Provide the [X, Y] coordinate of the cell's center where the given text is located.  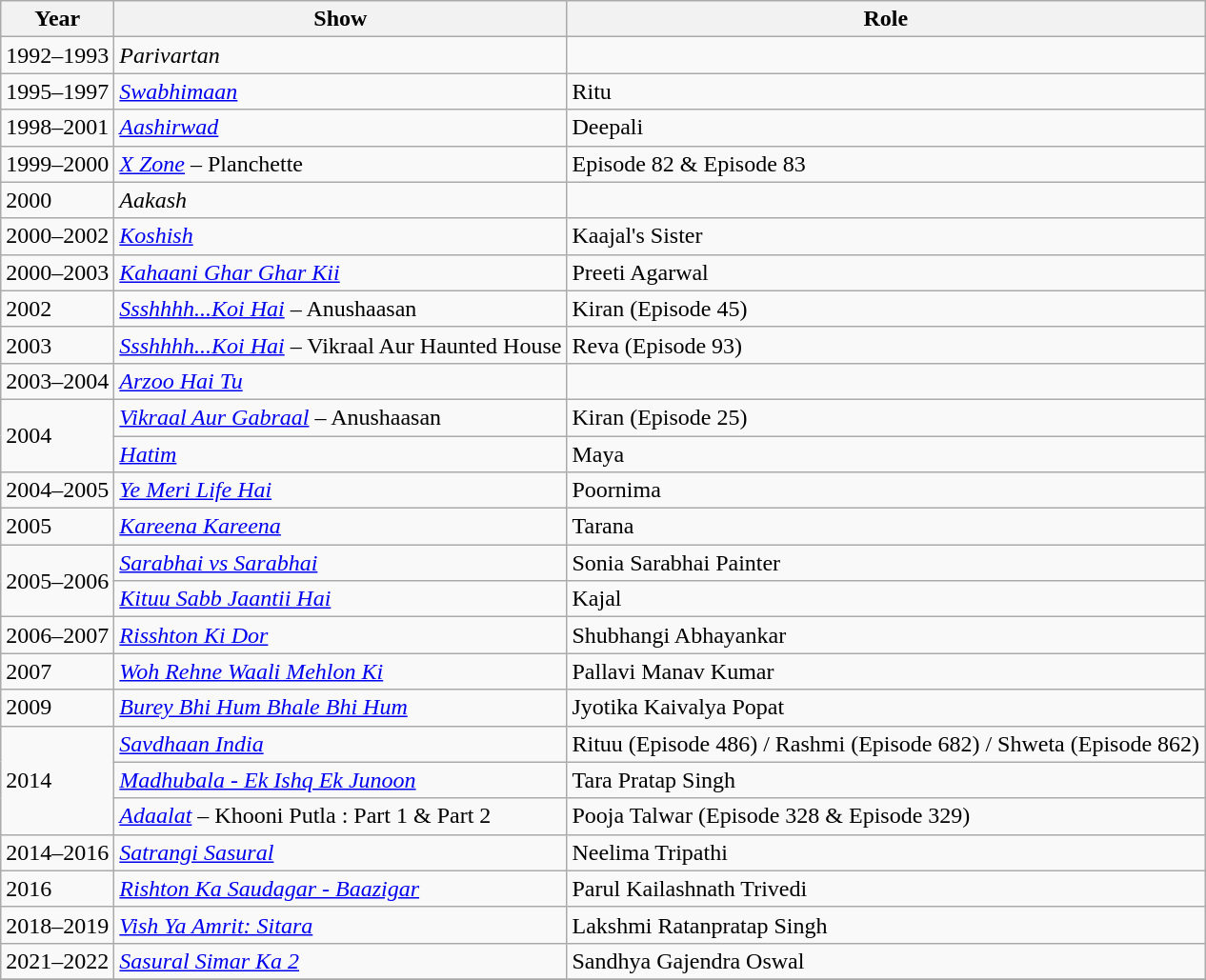
Burey Bhi Hum Bhale Bhi Hum [341, 708]
Maya [886, 454]
Lakshmi Ratanpratap Singh [886, 925]
2021–2022 [57, 961]
Ssshhhh...Koi Hai – Vikraal Aur Haunted House [341, 345]
Show [341, 19]
2006–2007 [57, 635]
Arzoo Hai Tu [341, 381]
Vikraal Aur Gabraal – Anushaasan [341, 417]
2016 [57, 889]
Tara Pratap Singh [886, 780]
Role [886, 19]
2004–2005 [57, 490]
Poornima [886, 490]
2004 [57, 435]
Savdhaan India [341, 744]
2005 [57, 527]
Shubhangi Abhayankar [886, 635]
Sarabhai vs Sarabhai [341, 563]
Kajal [886, 599]
Pooja Talwar (Episode 328 & Episode 329) [886, 816]
Risshton Ki Dor [341, 635]
Vish Ya Amrit: Sitara [341, 925]
Preeti Agarwal [886, 272]
1999–2000 [57, 164]
Sasural Simar Ka 2 [341, 961]
Deepali [886, 128]
Ssshhhh...Koi Hai – Anushaasan [341, 309]
Aakash [341, 200]
Reva (Episode 93) [886, 345]
Sonia Sarabhai Painter [886, 563]
Year [57, 19]
Rishton Ka Saudagar - Baazigar [341, 889]
Kaajal's Sister [886, 236]
2000–2003 [57, 272]
Satrangi Sasural [341, 852]
1995–1997 [57, 91]
2007 [57, 671]
Kituu Sabb Jaantii Hai [341, 599]
Neelima Tripathi [886, 852]
2003 [57, 345]
Sandhya Gajendra Oswal [886, 961]
2014 [57, 780]
Ye Meri Life Hai [341, 490]
1998–2001 [57, 128]
Episode 82 & Episode 83 [886, 164]
2018–2019 [57, 925]
Adaalat – Khooni Putla : Part 1 & Part 2 [341, 816]
2005–2006 [57, 581]
Aashirwad [341, 128]
Parul Kailashnath Trivedi [886, 889]
2000 [57, 200]
Rituu (Episode 486) / Rashmi (Episode 682) / Shweta (Episode 862) [886, 744]
Jyotika Kaivalya Popat [886, 708]
2002 [57, 309]
Tarana [886, 527]
Koshish [341, 236]
2009 [57, 708]
2003–2004 [57, 381]
Kahaani Ghar Ghar Kii [341, 272]
1992–1993 [57, 55]
Swabhimaan [341, 91]
Kiran (Episode 45) [886, 309]
Madhubala - Ek Ishq Ek Junoon [341, 780]
Hatim [341, 454]
Kareena Kareena [341, 527]
X Zone – Planchette [341, 164]
Parivartan [341, 55]
Kiran (Episode 25) [886, 417]
2014–2016 [57, 852]
Woh Rehne Waali Mehlon Ki [341, 671]
Pallavi Manav Kumar [886, 671]
Ritu [886, 91]
2000–2002 [57, 236]
